Detect which cell encompasses the target text, then output its (x, y) center coordinate. 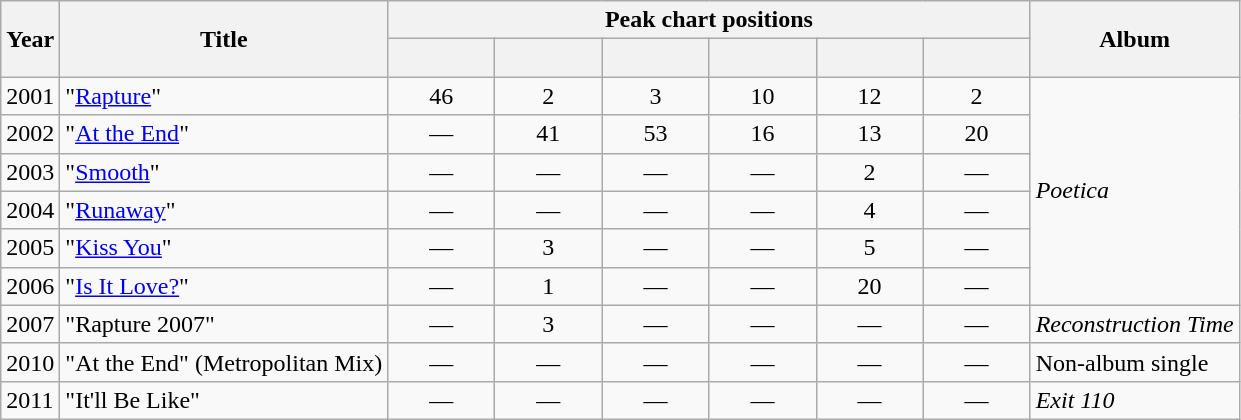
2007 (30, 324)
"Is It Love?" (224, 286)
"At the End" (Metropolitan Mix) (224, 362)
2011 (30, 400)
Exit 110 (1134, 400)
41 (548, 134)
10 (762, 96)
5 (870, 248)
2002 (30, 134)
"Runaway" (224, 210)
1 (548, 286)
4 (870, 210)
2005 (30, 248)
13 (870, 134)
2006 (30, 286)
16 (762, 134)
Non-album single (1134, 362)
Year (30, 39)
"It'll Be Like" (224, 400)
Reconstruction Time (1134, 324)
53 (656, 134)
Title (224, 39)
"Kiss You" (224, 248)
"Smooth" (224, 172)
"At the End" (224, 134)
Poetica (1134, 191)
2003 (30, 172)
Peak chart positions (709, 20)
2010 (30, 362)
"Rapture 2007" (224, 324)
2001 (30, 96)
"Rapture" (224, 96)
2004 (30, 210)
46 (442, 96)
12 (870, 96)
Album (1134, 39)
